Identify which cell holds the provided text, then report its [x, y] central coordinate. 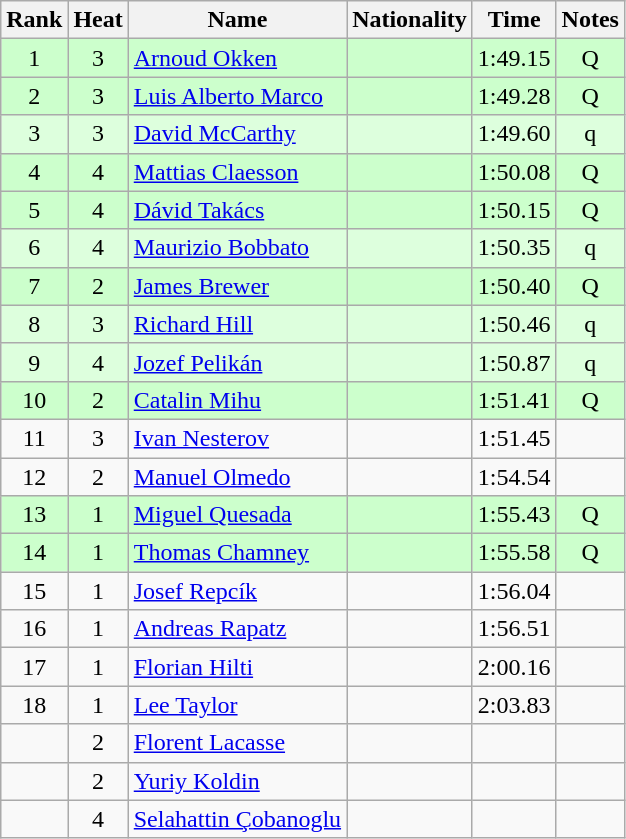
13 [34, 515]
1:50.08 [514, 172]
Time [514, 20]
Luis Alberto Marco [237, 96]
Maurizio Bobbato [237, 248]
5 [34, 210]
16 [34, 629]
18 [34, 705]
1:49.28 [514, 96]
1:56.51 [514, 629]
10 [34, 400]
1:55.58 [514, 553]
Nationality [410, 20]
7 [34, 286]
Selahattin Çobanoglu [237, 819]
Josef Repcík [237, 591]
Miguel Quesada [237, 515]
Mattias Claesson [237, 172]
1:55.43 [514, 515]
David McCarthy [237, 134]
1:56.04 [514, 591]
Arnoud Okken [237, 58]
Florian Hilti [237, 667]
Catalin Mihu [237, 400]
James Brewer [237, 286]
1:50.87 [514, 362]
1:51.41 [514, 400]
Manuel Olmedo [237, 477]
1:49.60 [514, 134]
1:50.46 [514, 324]
Lee Taylor [237, 705]
Florent Lacasse [237, 743]
2:03.83 [514, 705]
Ivan Nesterov [237, 438]
Richard Hill [237, 324]
1:51.45 [514, 438]
6 [34, 248]
1:50.40 [514, 286]
Jozef Pelikán [237, 362]
9 [34, 362]
Name [237, 20]
Thomas Chamney [237, 553]
Rank [34, 20]
15 [34, 591]
1:50.35 [514, 248]
Notes [590, 20]
8 [34, 324]
12 [34, 477]
2:00.16 [514, 667]
Dávid Takács [237, 210]
Heat [98, 20]
1:54.54 [514, 477]
1:50.15 [514, 210]
Yuriy Koldin [237, 781]
1:49.15 [514, 58]
17 [34, 667]
11 [34, 438]
14 [34, 553]
Andreas Rapatz [237, 629]
